Output the (x, y) coordinate of the center of the cell containing the given text.  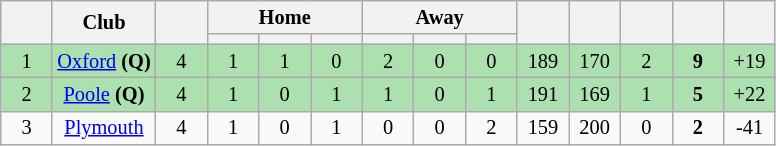
169 (595, 94)
+19 (750, 61)
Home (284, 17)
159 (543, 128)
Poole (Q) (104, 94)
+22 (750, 94)
170 (595, 61)
191 (543, 94)
3 (27, 128)
189 (543, 61)
Plymouth (104, 128)
Club (104, 22)
Oxford (Q) (104, 61)
200 (595, 128)
Away (440, 17)
9 (698, 61)
-41 (750, 128)
5 (698, 94)
